Pinpoint the cell where the given text exists, returning its [x, y] midpoint coordinate. 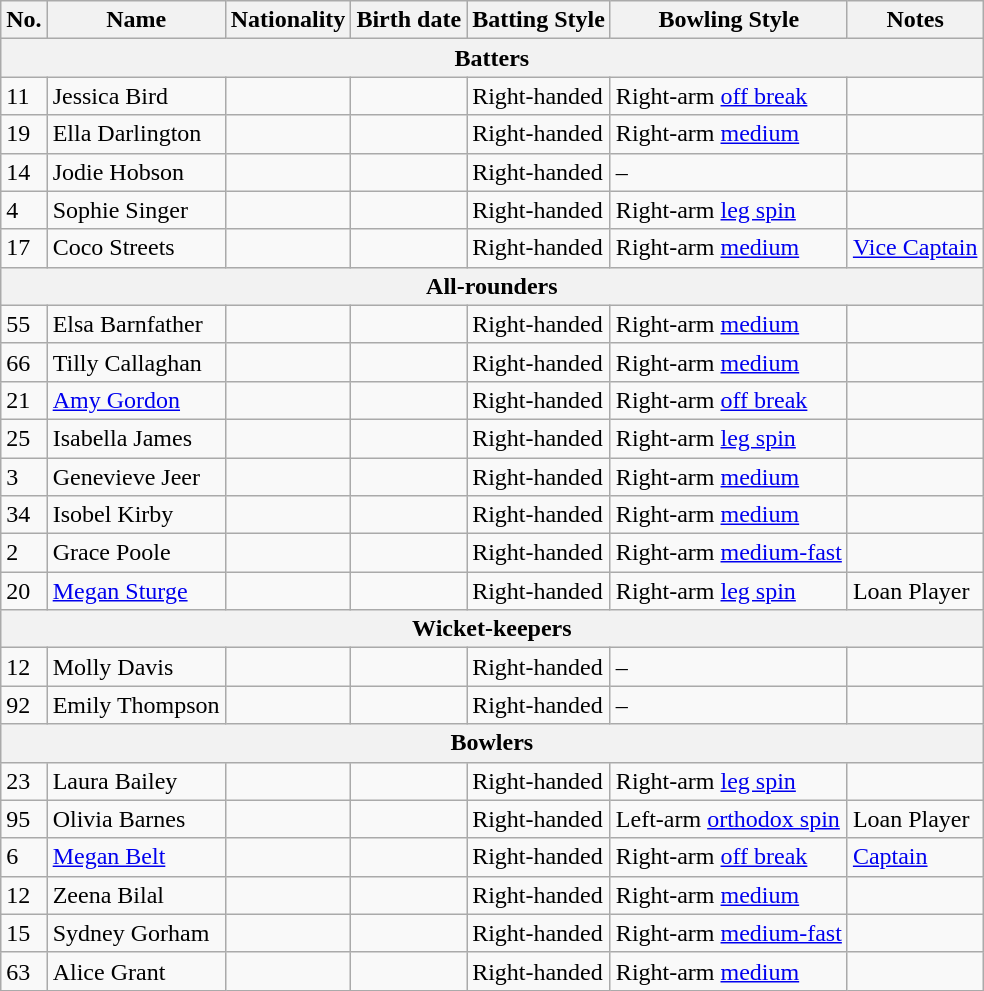
3 [24, 477]
Ella Darlington [136, 134]
Jessica Bird [136, 96]
11 [24, 96]
Notes [915, 20]
63 [24, 971]
23 [24, 781]
15 [24, 933]
Genevieve Jeer [136, 477]
Megan Belt [136, 857]
Zeena Bilal [136, 895]
34 [24, 515]
6 [24, 857]
Laura Bailey [136, 781]
Tilly Callaghan [136, 362]
Name [136, 20]
4 [24, 210]
Left-arm orthodox spin [728, 819]
Megan Sturge [136, 591]
2 [24, 553]
Sophie Singer [136, 210]
14 [24, 172]
Bowlers [492, 743]
All-rounders [492, 286]
Bowling Style [728, 20]
Emily Thompson [136, 705]
66 [24, 362]
17 [24, 248]
Grace Poole [136, 553]
Nationality [288, 20]
Molly Davis [136, 667]
Elsa Barnfather [136, 324]
Alice Grant [136, 971]
Batting Style [539, 20]
Isobel Kirby [136, 515]
Vice Captain [915, 248]
25 [24, 438]
Captain [915, 857]
Wicket-keepers [492, 629]
21 [24, 400]
Coco Streets [136, 248]
Isabella James [136, 438]
Sydney Gorham [136, 933]
Amy Gordon [136, 400]
55 [24, 324]
Birth date [409, 20]
No. [24, 20]
Batters [492, 58]
20 [24, 591]
Jodie Hobson [136, 172]
92 [24, 705]
95 [24, 819]
19 [24, 134]
Olivia Barnes [136, 819]
